Pinpoint the cell where the given text exists, returning its (X, Y) midpoint coordinate. 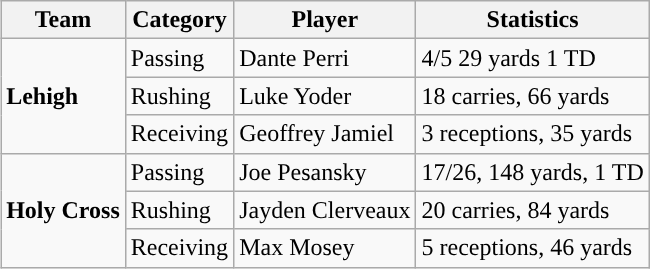
Joe Pesansky (325, 172)
Dante Perri (325, 58)
4/5 29 yards 1 TD (532, 58)
Geoffrey Jamiel (325, 134)
5 receptions, 46 yards (532, 248)
Max Mosey (325, 248)
Holy Cross (64, 210)
Lehigh (64, 96)
Category (179, 20)
Team (64, 20)
17/26, 148 yards, 1 TD (532, 172)
20 carries, 84 yards (532, 210)
18 carries, 66 yards (532, 96)
Player (325, 20)
Statistics (532, 20)
3 receptions, 35 yards (532, 134)
Luke Yoder (325, 96)
Jayden Clerveaux (325, 210)
